Detect which cell encompasses the target text, then output its (X, Y) center coordinate. 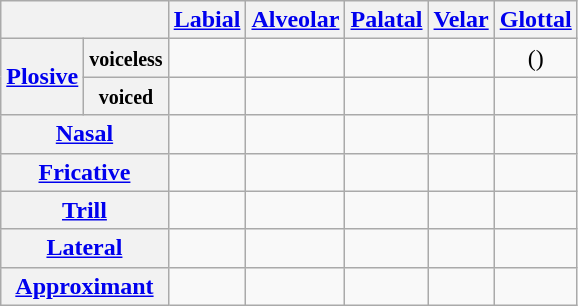
voiceless (126, 58)
Fricative (84, 172)
voiced (126, 96)
Nasal (84, 134)
Lateral (84, 248)
Plosive (42, 77)
Glottal (536, 20)
Approximant (84, 286)
Palatal (386, 20)
Velar (461, 20)
Alveolar (296, 20)
Trill (84, 210)
Labial (207, 20)
() (536, 58)
